Return the (x, y) coordinate for the center point of the cell that contains the specified text.  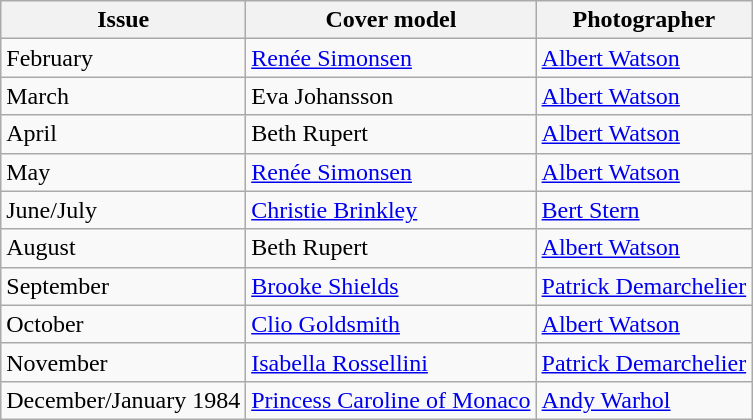
Clio Goldsmith (391, 324)
November (124, 362)
Isabella Rossellini (391, 362)
September (124, 286)
Photographer (644, 20)
October (124, 324)
May (124, 172)
August (124, 248)
December/January 1984 (124, 400)
Princess Caroline of Monaco (391, 400)
March (124, 96)
Christie Brinkley (391, 210)
Andy Warhol (644, 400)
Issue (124, 20)
April (124, 134)
Eva Johansson (391, 96)
Cover model (391, 20)
Bert Stern (644, 210)
June/July (124, 210)
Brooke Shields (391, 286)
February (124, 58)
